Output the [x, y] coordinate of the center of the cell containing the given text.  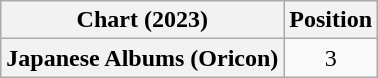
Position [331, 20]
3 [331, 58]
Chart (2023) [142, 20]
Japanese Albums (Oricon) [142, 58]
